Identify which cell holds the provided text, then report its (x, y) central coordinate. 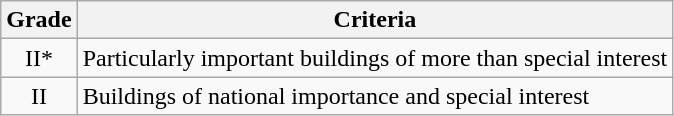
Criteria (375, 20)
II* (39, 58)
Particularly important buildings of more than special interest (375, 58)
Grade (39, 20)
Buildings of national importance and special interest (375, 96)
II (39, 96)
